Find where the given text appears and provide that cell's center as [X, Y] coordinate. 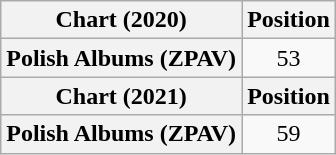
Chart (2021) [122, 96]
59 [289, 134]
Chart (2020) [122, 20]
53 [289, 58]
